Extract the (x, y) coordinate from the center of the cell holding the provided text.  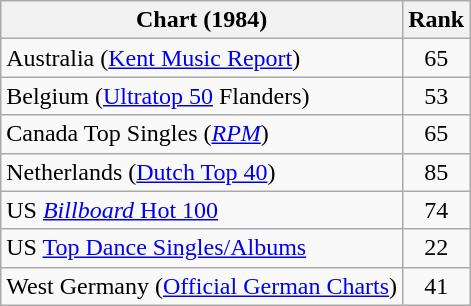
Chart (1984) (202, 20)
Rank (436, 20)
West Germany (Official German Charts) (202, 286)
Belgium (Ultratop 50 Flanders) (202, 96)
Australia (Kent Music Report) (202, 58)
US Top Dance Singles/Albums (202, 248)
22 (436, 248)
Canada Top Singles (RPM) (202, 134)
85 (436, 172)
US Billboard Hot 100 (202, 210)
53 (436, 96)
41 (436, 286)
74 (436, 210)
Netherlands (Dutch Top 40) (202, 172)
